Pinpoint the cell where the given text exists, returning its [X, Y] midpoint coordinate. 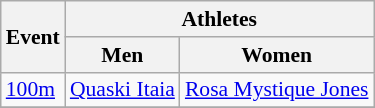
Women [277, 55]
100m [33, 90]
Quaski Itaia [122, 90]
Athletes [220, 19]
Men [122, 55]
Event [33, 36]
Rosa Mystique Jones [277, 90]
